Return the (x, y) coordinate for the center point of the cell that contains the specified text.  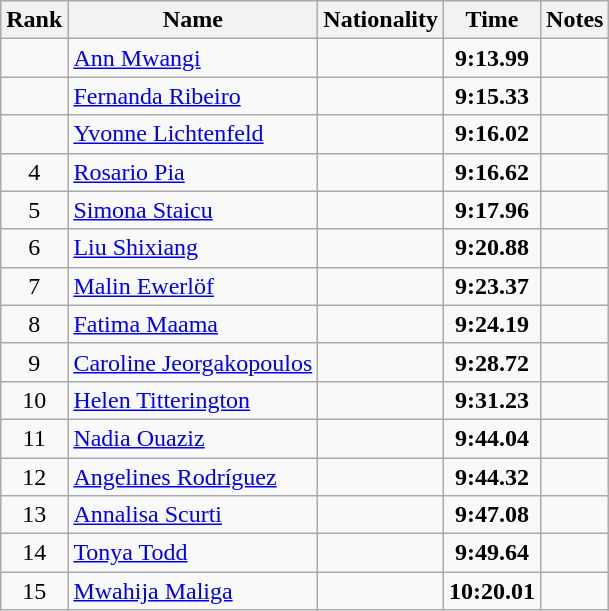
9:15.33 (492, 96)
5 (34, 210)
Time (492, 20)
Name (193, 20)
10:20.01 (492, 591)
10 (34, 400)
6 (34, 248)
Liu Shixiang (193, 248)
Notes (575, 20)
9:17.96 (492, 210)
Fernanda Ribeiro (193, 96)
9 (34, 362)
Mwahija Maliga (193, 591)
Caroline Jeorgakopoulos (193, 362)
Ann Mwangi (193, 58)
12 (34, 477)
4 (34, 172)
Annalisa Scurti (193, 515)
Tonya Todd (193, 553)
9:31.23 (492, 400)
9:47.08 (492, 515)
11 (34, 438)
9:24.19 (492, 324)
9:13.99 (492, 58)
Yvonne Lichtenfeld (193, 134)
Malin Ewerlöf (193, 286)
9:44.04 (492, 438)
8 (34, 324)
9:16.02 (492, 134)
14 (34, 553)
9:49.64 (492, 553)
9:16.62 (492, 172)
9:44.32 (492, 477)
Rank (34, 20)
15 (34, 591)
13 (34, 515)
Simona Staicu (193, 210)
Helen Titterington (193, 400)
9:23.37 (492, 286)
Rosario Pia (193, 172)
7 (34, 286)
Nationality (381, 20)
Nadia Ouaziz (193, 438)
Angelines Rodríguez (193, 477)
Fatima Maama (193, 324)
9:20.88 (492, 248)
9:28.72 (492, 362)
